Pinpoint the cell where the given text exists, returning its [x, y] midpoint coordinate. 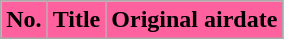
Title [76, 20]
No. [24, 20]
Original airdate [194, 20]
